Determine the [x, y] coordinate at the center of the cell enclosing the given text.  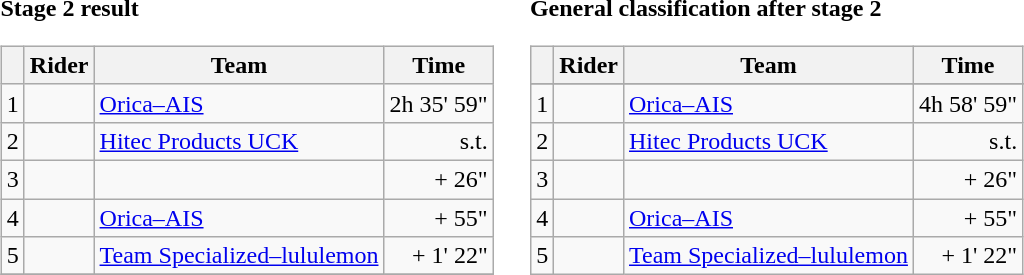
4h 58' 59" [968, 103]
2h 35' 59" [438, 103]
